From the cell containing the given text, extract its center point as [X, Y] coordinate. 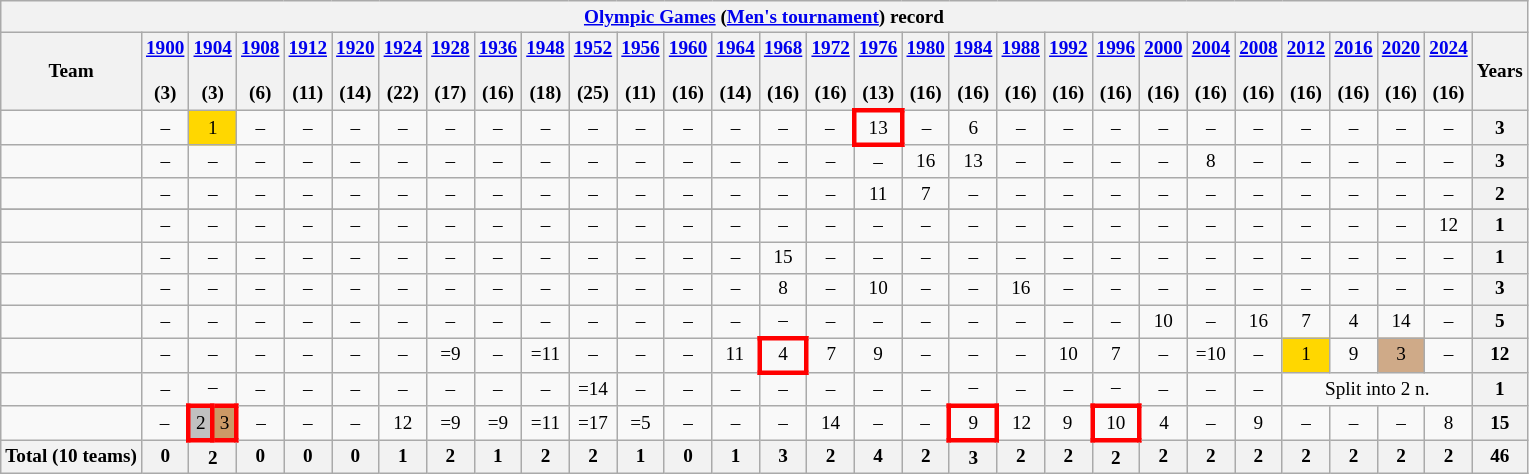
2024(16) [1449, 71]
2012(16) [1306, 71]
Years [1500, 71]
1964(14) [736, 71]
1912(11) [308, 71]
2004(16) [1211, 71]
=5 [641, 424]
1952(25) [593, 71]
=10 [1211, 356]
2020(16) [1401, 71]
1984(16) [973, 71]
2008(16) [1259, 71]
46 [1500, 456]
Split into 2 n. [1377, 388]
1972(16) [831, 71]
1920(14) [356, 71]
1900(3) [165, 71]
1908(6) [260, 71]
1956(11) [641, 71]
5 [1500, 322]
1996(16) [1116, 71]
=14 [593, 388]
=17 [593, 424]
Team [72, 71]
1968(16) [783, 71]
1988(16) [1021, 71]
2000(16) [1164, 71]
6 [973, 128]
1980(16) [926, 71]
1924(22) [403, 71]
1992(16) [1069, 71]
1928(17) [451, 71]
1976(13) [878, 71]
Olympic Games (Men's tournament) record [764, 17]
1904(3) [213, 71]
1948(18) [546, 71]
2016(16) [1354, 71]
1960(16) [688, 71]
1936(16) [498, 71]
Total (10 teams) [72, 456]
